For the text-containing cell, return its midpoint in [x, y] coordinate format. 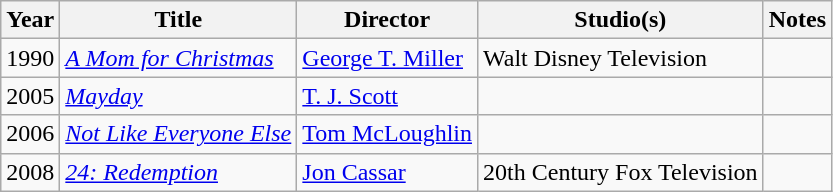
2005 [30, 96]
Mayday [178, 96]
Tom McLoughlin [388, 134]
2006 [30, 134]
Notes [797, 20]
Director [388, 20]
George T. Miller [388, 58]
Not Like Everyone Else [178, 134]
24: Redemption [178, 172]
1990 [30, 58]
2008 [30, 172]
T. J. Scott [388, 96]
Title [178, 20]
20th Century Fox Television [621, 172]
Walt Disney Television [621, 58]
Studio(s) [621, 20]
Year [30, 20]
A Mom for Christmas [178, 58]
Jon Cassar [388, 172]
